Identify which cell holds the provided text, then report its [x, y] central coordinate. 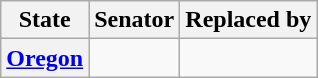
Oregon [45, 58]
Replaced by [248, 20]
State [45, 20]
Senator [134, 20]
